For the text-containing cell, return its midpoint in (X, Y) coordinate format. 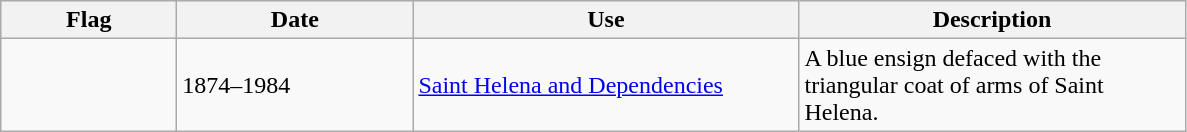
Saint Helena and Dependencies (606, 85)
A blue ensign defaced with the triangular coat of arms of Saint Helena. (992, 85)
Description (992, 20)
1874–1984 (295, 85)
Date (295, 20)
Flag (89, 20)
Use (606, 20)
